Return (X, Y) of the center of cell containing provided text 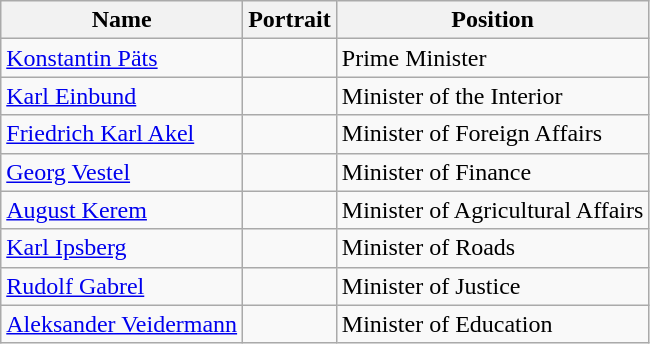
Portrait (290, 20)
Minister of Agricultural Affairs (492, 210)
Prime Minister (492, 58)
Minister of Finance (492, 172)
Karl Einbund (122, 96)
Friedrich Karl Akel (122, 134)
Karl Ipsberg (122, 248)
Minister of Foreign Affairs (492, 134)
Aleksander Veidermann (122, 324)
Minister of Roads (492, 248)
Position (492, 20)
Rudolf Gabrel (122, 286)
August Kerem (122, 210)
Konstantin Päts (122, 58)
Minister of Justice (492, 286)
Georg Vestel (122, 172)
Minister of Education (492, 324)
Minister of the Interior (492, 96)
Name (122, 20)
